Extract the (X, Y) coordinate from the center of the cell holding the provided text.  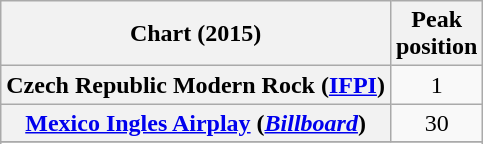
30 (436, 123)
1 (436, 85)
Mexico Ingles Airplay (Billboard) (196, 123)
Czech Republic Modern Rock (IFPI) (196, 85)
Peakposition (436, 34)
Chart (2015) (196, 34)
